Return [X, Y] of the center of cell containing provided text 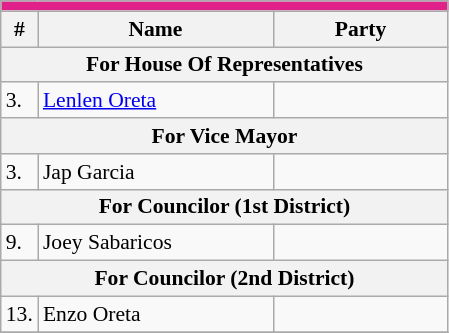
Name [156, 29]
Lenlen Oreta [156, 101]
For House Of Representatives [224, 65]
For Councilor (1st District) [224, 207]
Jap Garcia [156, 172]
For Vice Mayor [224, 136]
# [20, 29]
Party [360, 29]
Enzo Oreta [156, 314]
Joey Sabaricos [156, 243]
9. [20, 243]
For Councilor (2nd District) [224, 279]
13. [20, 314]
